Provide the (X, Y) coordinate of the cell's center where the given text is located.  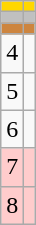
5 (12, 91)
6 (12, 129)
8 (12, 205)
4 (12, 53)
7 (12, 167)
